Pinpoint the cell where the given text exists, returning its [X, Y] midpoint coordinate. 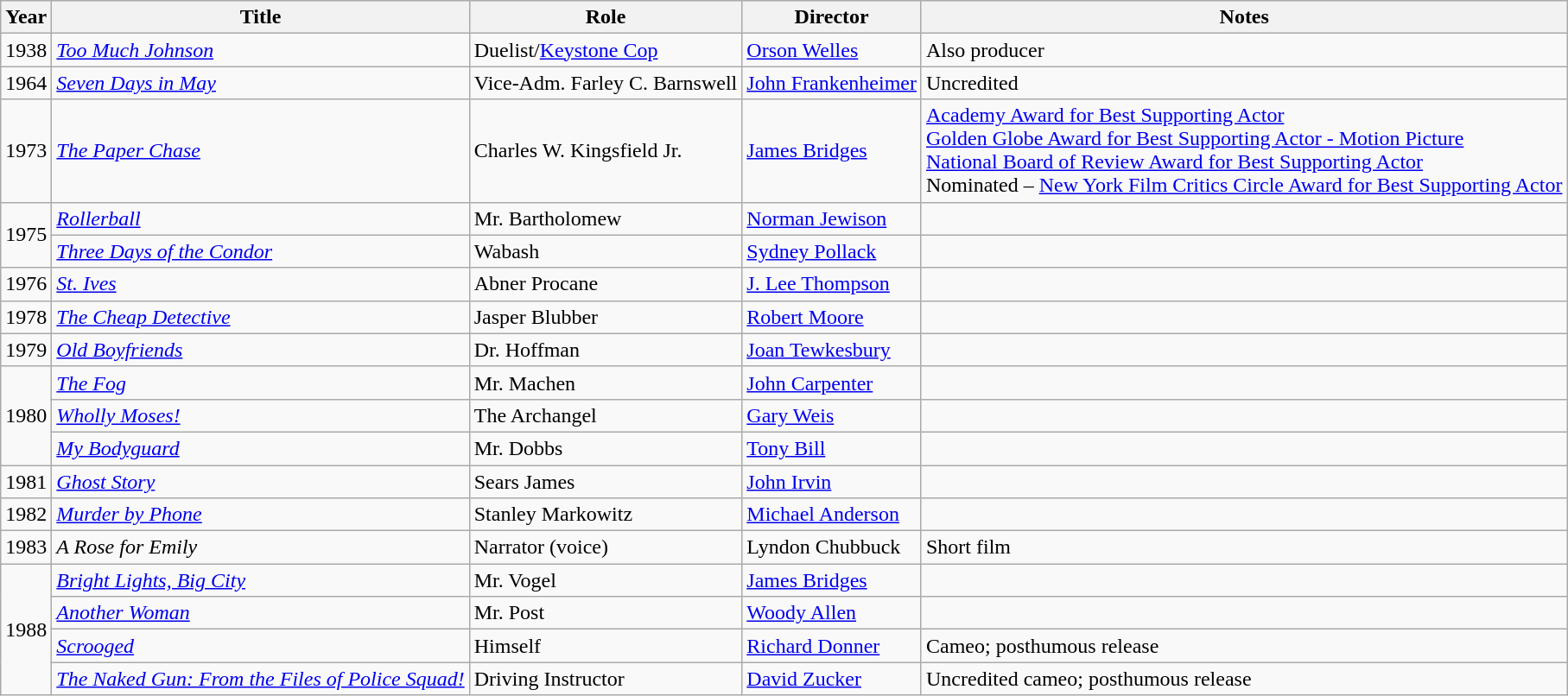
Mr. Machen [606, 383]
Ghost Story [261, 481]
Bright Lights, Big City [261, 580]
Sears James [606, 481]
Sydney Pollack [832, 251]
Driving Instructor [606, 679]
David Zucker [832, 679]
J. Lee Thompson [832, 284]
Cameo; posthumous release [1244, 646]
A Rose for Emily [261, 547]
Duelist/Keystone Cop [606, 50]
Dr. Hoffman [606, 350]
Title [261, 17]
1938 [26, 50]
1982 [26, 515]
Jasper Blubber [606, 317]
Scrooged [261, 646]
1988 [26, 630]
Another Woman [261, 613]
Uncredited cameo; posthumous release [1244, 679]
Woody Allen [832, 613]
The Paper Chase [261, 150]
1973 [26, 150]
1981 [26, 481]
The Naked Gun: From the Files of Police Squad! [261, 679]
Mr. Vogel [606, 580]
Year [26, 17]
Tony Bill [832, 448]
Three Days of the Condor [261, 251]
Also producer [1244, 50]
1975 [26, 235]
Narrator (voice) [606, 547]
1980 [26, 415]
Murder by Phone [261, 515]
My Bodyguard [261, 448]
Abner Procane [606, 284]
Mr. Dobbs [606, 448]
Vice-Adm. Farley C. Barnswell [606, 83]
Uncredited [1244, 83]
John Carpenter [832, 383]
Norman Jewison [832, 218]
1979 [26, 350]
Himself [606, 646]
Old Boyfriends [261, 350]
The Fog [261, 383]
Seven Days in May [261, 83]
Too Much Johnson [261, 50]
Robert Moore [832, 317]
Joan Tewkesbury [832, 350]
John Frankenheimer [832, 83]
Short film [1244, 547]
Lyndon Chubbuck [832, 547]
1976 [26, 284]
Orson Welles [832, 50]
Wabash [606, 251]
Notes [1244, 17]
The Cheap Detective [261, 317]
Role [606, 17]
1983 [26, 547]
1964 [26, 83]
Rollerball [261, 218]
Wholly Moses! [261, 415]
Gary Weis [832, 415]
Mr. Post [606, 613]
Richard Donner [832, 646]
Charles W. Kingsfield Jr. [606, 150]
Mr. Bartholomew [606, 218]
St. Ives [261, 284]
The Archangel [606, 415]
Stanley Markowitz [606, 515]
1978 [26, 317]
John Irvin [832, 481]
Director [832, 17]
Michael Anderson [832, 515]
